Detect which cell encompasses the target text, then output its (x, y) center coordinate. 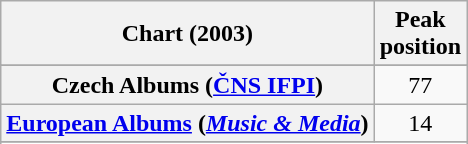
Chart (2003) (188, 34)
14 (420, 123)
77 (420, 85)
Peakposition (420, 34)
Czech Albums (ČNS IFPI) (188, 85)
European Albums (Music & Media) (188, 123)
